From the cell containing the given text, extract its center point as (X, Y) coordinate. 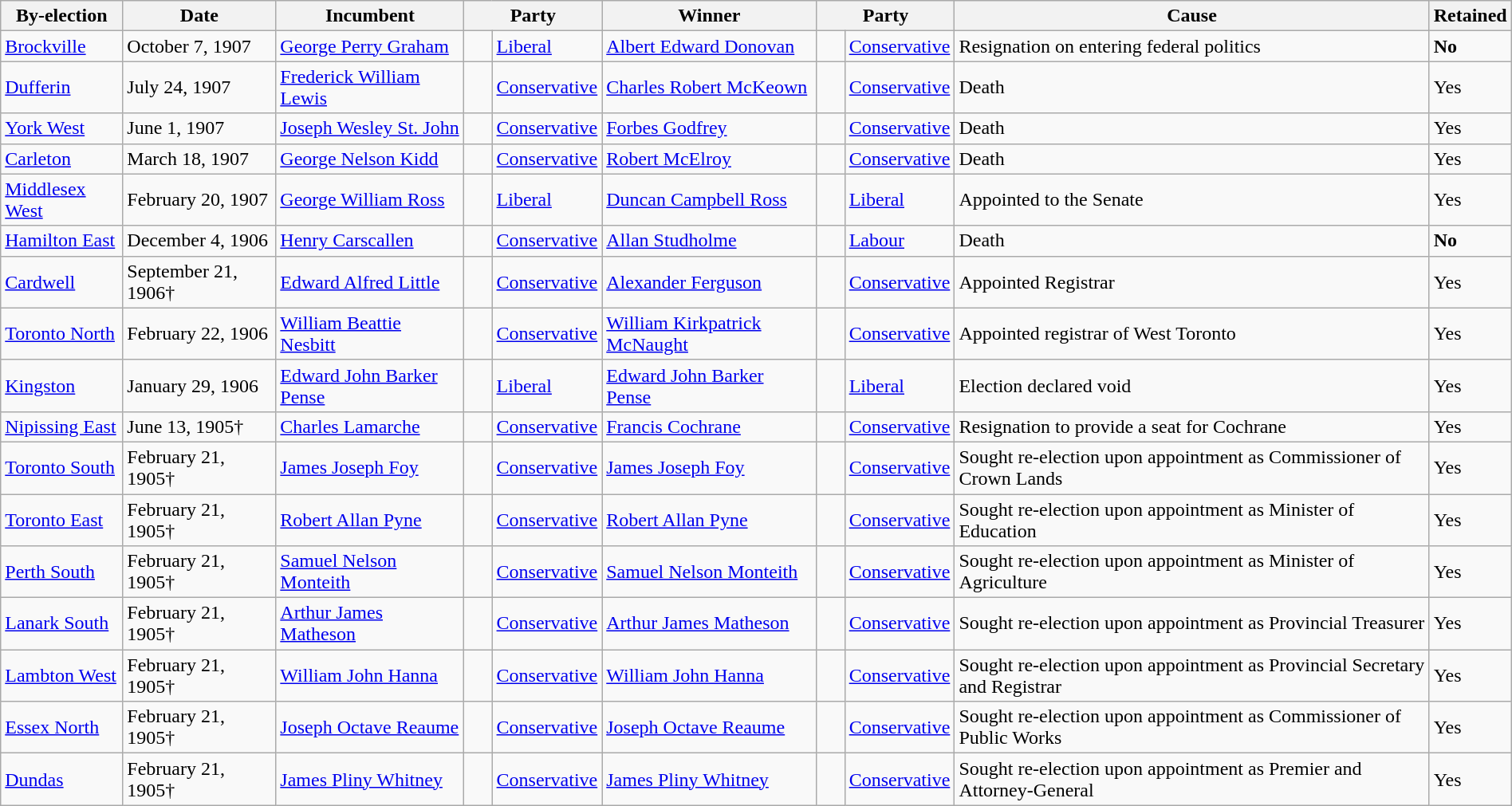
William Kirkpatrick McNaught (710, 333)
Sought re-election upon appointment as Premier and Attorney-General (1191, 780)
Brockville (62, 46)
Appointed registrar of West Toronto (1191, 333)
Nipissing East (62, 427)
Kingston (62, 386)
Middlesex West (62, 199)
George Perry Graham (370, 46)
January 29, 1906 (199, 386)
Allan Studholme (710, 241)
By-election (62, 16)
Cause (1191, 16)
Resignation to provide a seat for Cochrane (1191, 427)
December 4, 1906 (199, 241)
Robert McElroy (710, 159)
Alexander Ferguson (710, 282)
Sought re-election upon appointment as Minister of Education (1191, 520)
Lambton West (62, 676)
Charles Robert McKeown (710, 88)
June 13, 1905† (199, 427)
Resignation on entering federal politics (1191, 46)
Forbes Godfrey (710, 128)
Charles Lamarche (370, 427)
Winner (710, 16)
March 18, 1907 (199, 159)
Dundas (62, 780)
Duncan Campbell Ross (710, 199)
Carleton (62, 159)
Date (199, 16)
Sought re-election upon appointment as Commissioner of Crown Lands (1191, 467)
July 24, 1907 (199, 88)
Perth South (62, 572)
Joseph Wesley St. John (370, 128)
February 20, 1907 (199, 199)
Retained (1471, 16)
Appointed Registrar (1191, 282)
Francis Cochrane (710, 427)
George William Ross (370, 199)
Election declared void (1191, 386)
Sought re-election upon appointment as Commissioner of Public Works (1191, 727)
Essex North (62, 727)
Toronto South (62, 467)
October 7, 1907 (199, 46)
Toronto North (62, 333)
Henry Carscallen (370, 241)
Toronto East (62, 520)
Dufferin (62, 88)
William Beattie Nesbitt (370, 333)
Labour (900, 241)
February 22, 1906 (199, 333)
Lanark South (62, 623)
Incumbent (370, 16)
Appointed to the Senate (1191, 199)
Albert Edward Donovan (710, 46)
Cardwell (62, 282)
Edward Alfred Little (370, 282)
York West (62, 128)
George Nelson Kidd (370, 159)
September 21, 1906† (199, 282)
June 1, 1907 (199, 128)
Sought re-election upon appointment as Provincial Treasurer (1191, 623)
Sought re-election upon appointment as Minister of Agriculture (1191, 572)
Frederick William Lewis (370, 88)
Hamilton East (62, 241)
Sought re-election upon appointment as Provincial Secretary and Registrar (1191, 676)
